For the text-containing cell, return its midpoint in [x, y] coordinate format. 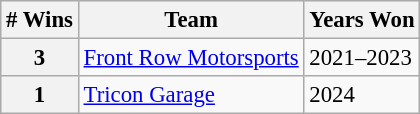
Team [191, 20]
# Wins [40, 20]
Tricon Garage [191, 95]
1 [40, 95]
Years Won [362, 20]
2024 [362, 95]
2021–2023 [362, 58]
Front Row Motorsports [191, 58]
3 [40, 58]
